Detect which cell encompasses the target text, then output its (x, y) center coordinate. 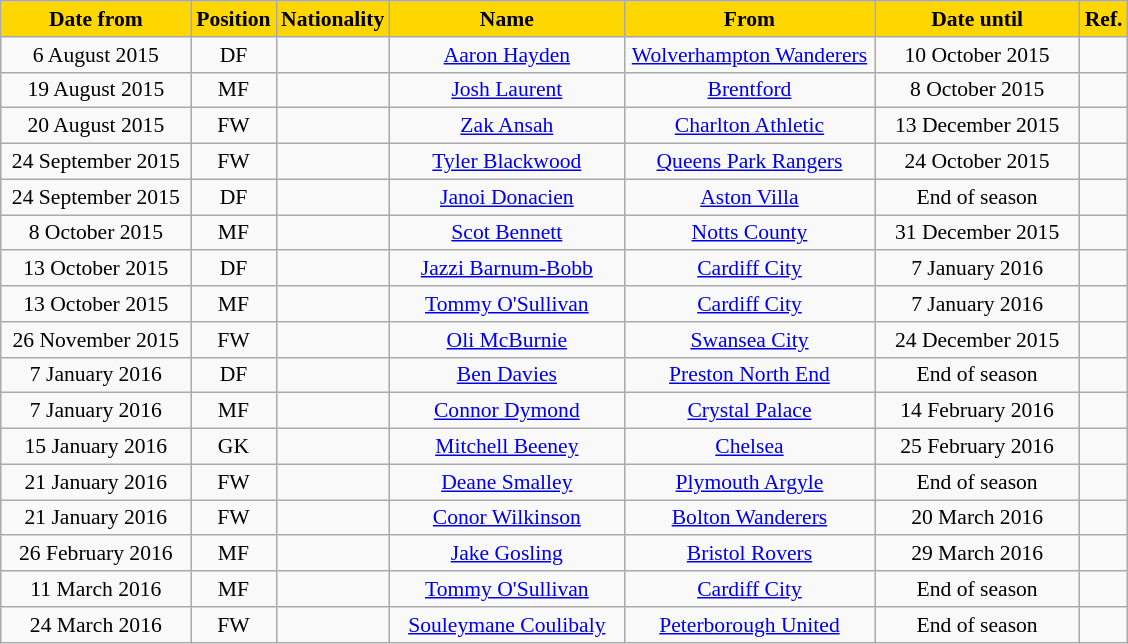
Deane Smalley (506, 482)
Oli McBurnie (506, 340)
Plymouth Argyle (749, 482)
20 March 2016 (978, 518)
Jazzi Barnum-Bobb (506, 269)
Connor Dymond (506, 411)
24 October 2015 (978, 162)
Swansea City (749, 340)
Notts County (749, 233)
Chelsea (749, 447)
31 December 2015 (978, 233)
6 August 2015 (96, 55)
20 August 2015 (96, 126)
Souleymane Coulibaly (506, 625)
Ben Davies (506, 375)
Brentford (749, 90)
11 March 2016 (96, 589)
25 February 2016 (978, 447)
Aston Villa (749, 197)
Preston North End (749, 375)
Peterborough United (749, 625)
Charlton Athletic (749, 126)
24 March 2016 (96, 625)
Nationality (332, 19)
Queens Park Rangers (749, 162)
Crystal Palace (749, 411)
Scot Bennett (506, 233)
14 February 2016 (978, 411)
Bristol Rovers (749, 554)
Ref. (1104, 19)
GK (234, 447)
Date from (96, 19)
10 October 2015 (978, 55)
Mitchell Beeney (506, 447)
29 March 2016 (978, 554)
Janoi Donacien (506, 197)
15 January 2016 (96, 447)
Date until (978, 19)
Josh Laurent (506, 90)
From (749, 19)
Bolton Wanderers (749, 518)
26 November 2015 (96, 340)
Zak Ansah (506, 126)
Position (234, 19)
Wolverhampton Wanderers (749, 55)
Tyler Blackwood (506, 162)
13 December 2015 (978, 126)
Name (506, 19)
Conor Wilkinson (506, 518)
24 December 2015 (978, 340)
Jake Gosling (506, 554)
26 February 2016 (96, 554)
19 August 2015 (96, 90)
Aaron Hayden (506, 55)
